Output the (x, y) coordinate of the center of the cell containing the given text.  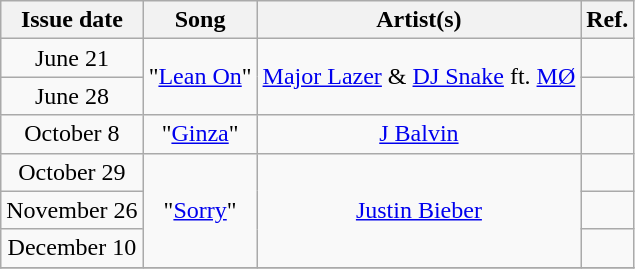
December 10 (72, 248)
Major Lazer & DJ Snake ft. MØ (419, 77)
Issue date (72, 20)
October 29 (72, 172)
"Lean On" (200, 77)
October 8 (72, 134)
Justin Bieber (419, 210)
November 26 (72, 210)
"Ginza" (200, 134)
J Balvin (419, 134)
Song (200, 20)
June 21 (72, 58)
Artist(s) (419, 20)
June 28 (72, 96)
Ref. (608, 20)
"Sorry" (200, 210)
